Extract the [x, y] coordinate from the center of the cell holding the provided text.  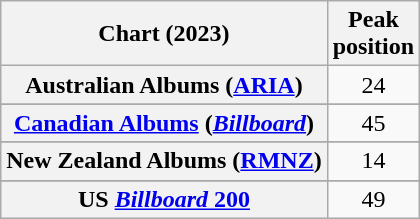
Peakposition [373, 34]
24 [373, 85]
New Zealand Albums (RMNZ) [164, 161]
49 [373, 199]
45 [373, 123]
Australian Albums (ARIA) [164, 85]
Chart (2023) [164, 34]
US Billboard 200 [164, 199]
14 [373, 161]
Canadian Albums (Billboard) [164, 123]
